Detect which cell encompasses the target text, then output its [X, Y] center coordinate. 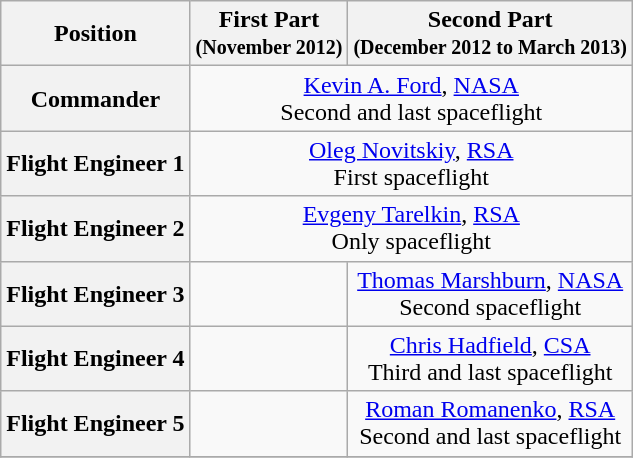
Roman Romanenko, RSASecond and last spaceflight [490, 424]
Flight Engineer 2 [96, 228]
Position [96, 34]
Second Part(December 2012 to March 2013) [490, 34]
Chris Hadfield, CSAThird and last spaceflight [490, 358]
First Part(November 2012) [269, 34]
Flight Engineer 3 [96, 294]
Thomas Marshburn, NASASecond spaceflight [490, 294]
Flight Engineer 5 [96, 424]
Commander [96, 98]
Flight Engineer 4 [96, 358]
Flight Engineer 1 [96, 164]
Kevin A. Ford, NASASecond and last spaceflight [411, 98]
Evgeny Tarelkin, RSAOnly spaceflight [411, 228]
Oleg Novitskiy, RSAFirst spaceflight [411, 164]
